Extract the [x, y] coordinate from the center of the cell holding the provided text.  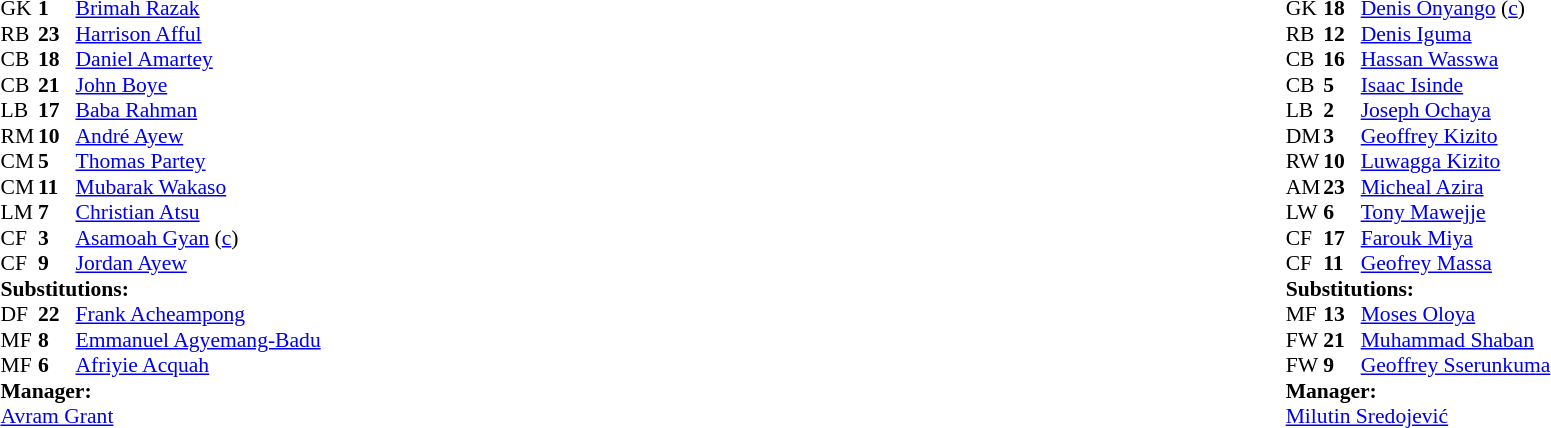
2 [1342, 111]
Hassan Wasswa [1456, 59]
7 [57, 213]
RM [19, 136]
Geofrey Massa [1456, 263]
LM [19, 213]
DM [1305, 136]
16 [1342, 59]
Thomas Partey [198, 161]
AM [1305, 187]
DF [19, 315]
RW [1305, 161]
Micheal Azira [1456, 187]
Baba Rahman [198, 111]
Emmanuel Agyemang-Badu [198, 340]
Luwagga Kizito [1456, 161]
13 [1342, 315]
Tony Mawejje [1456, 213]
12 [1342, 34]
Isaac Isinde [1456, 85]
8 [57, 340]
Moses Oloya [1456, 315]
Farouk Miya [1456, 238]
Harrison Afful [198, 34]
Daniel Amartey [198, 59]
Frank Acheampong [198, 315]
18 [57, 59]
Muhammad Shaban [1456, 340]
Afriyie Acquah [198, 365]
LW [1305, 213]
Christian Atsu [198, 213]
Jordan Ayew [198, 263]
John Boye [198, 85]
Asamoah Gyan (c) [198, 238]
André Ayew [198, 136]
Geoffrey Kizito [1456, 136]
Geoffrey Sserunkuma [1456, 365]
22 [57, 315]
Mubarak Wakaso [198, 187]
Joseph Ochaya [1456, 111]
Denis Iguma [1456, 34]
